Search for the cell housing the specified text and yield its [X, Y] center coordinate. 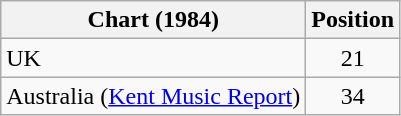
Australia (Kent Music Report) [154, 96]
Position [353, 20]
21 [353, 58]
UK [154, 58]
34 [353, 96]
Chart (1984) [154, 20]
